Provide the [X, Y] coordinate of the cell's center where the given text is located.  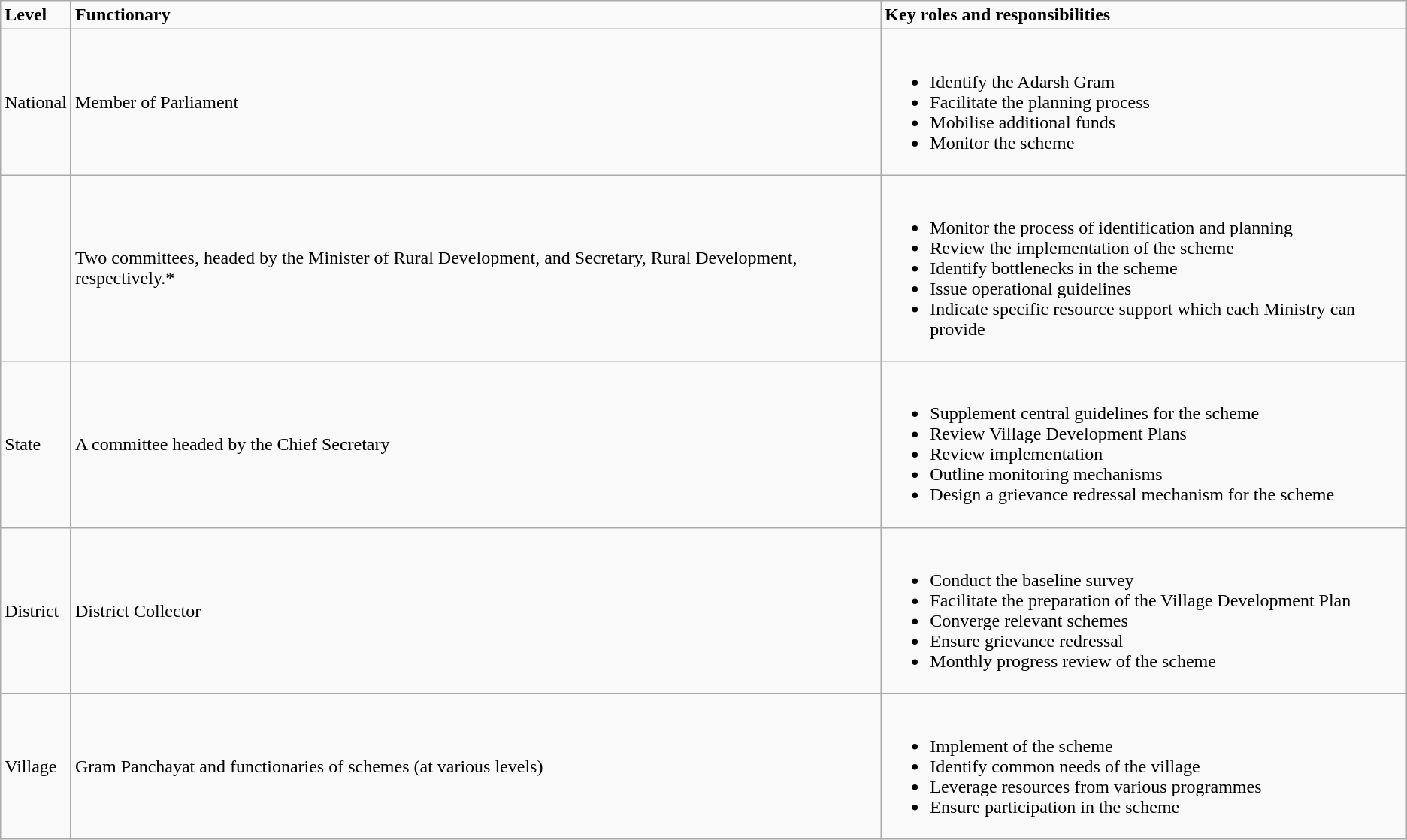
Member of Parliament [475, 102]
National [36, 102]
Key roles and responsibilities [1144, 15]
Level [36, 15]
A committee headed by the Chief Secretary [475, 445]
District [36, 610]
Implement of the schemeIdentify common needs of the villageLeverage resources from various programmesEnsure participation in the scheme [1144, 766]
Functionary [475, 15]
Village [36, 766]
State [36, 445]
District Collector [475, 610]
Gram Panchayat and functionaries of schemes (at various levels) [475, 766]
Two committees, headed by the Minister of Rural Development, and Secretary, Rural Development, respectively.* [475, 268]
Identify the Adarsh GramFacilitate the planning processMobilise additional fundsMonitor the scheme [1144, 102]
